From the cell containing the given text, extract its center point as [x, y] coordinate. 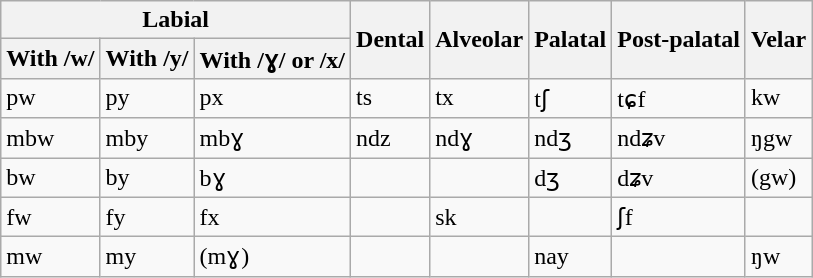
kw [778, 98]
nay [570, 257]
tɕf [679, 98]
bɣ [272, 178]
fy [147, 217]
fw [50, 217]
ŋw [778, 257]
mbw [50, 138]
ndɣ [480, 138]
ndʑv [679, 138]
py [147, 98]
With /y/ [147, 59]
(mɣ) [272, 257]
Palatal [570, 40]
ndʒ [570, 138]
dʒ [570, 178]
mby [147, 138]
fx [272, 217]
by [147, 178]
mbɣ [272, 138]
With /w/ [50, 59]
tx [480, 98]
mw [50, 257]
my [147, 257]
With /ɣ/ or /x/ [272, 59]
ʃf [679, 217]
ts [390, 98]
tʃ [570, 98]
Alveolar [480, 40]
Velar [778, 40]
dʑv [679, 178]
pw [50, 98]
px [272, 98]
sk [480, 217]
ndz [390, 138]
Post-palatal [679, 40]
Labial [176, 20]
bw [50, 178]
(gw) [778, 178]
ŋgw [778, 138]
Dental [390, 40]
